Determine the [x, y] coordinate at the center of the cell enclosing the given text.  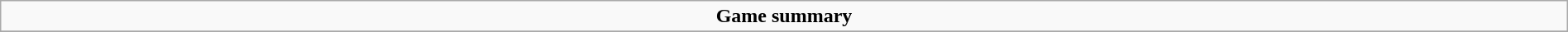
Game summary [784, 16]
